Search for the cell housing the specified text and yield its (x, y) center coordinate. 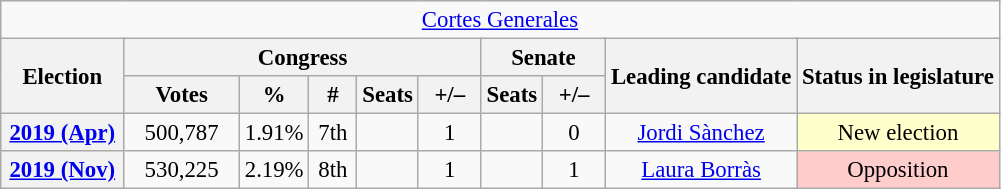
Opposition (898, 170)
2019 (Nov) (62, 170)
Status in legislature (898, 76)
Election (62, 76)
500,787 (182, 133)
0 (574, 133)
2.19% (274, 170)
# (333, 95)
Senate (543, 58)
Congress (302, 58)
8th (333, 170)
Jordi Sànchez (702, 133)
7th (333, 133)
530,225 (182, 170)
1.91% (274, 133)
New election (898, 133)
Leading candidate (702, 76)
Cortes Generales (500, 20)
% (274, 95)
2019 (Apr) (62, 133)
Laura Borràs (702, 170)
Votes (182, 95)
